Identify which cell holds the provided text, then report its [X, Y] central coordinate. 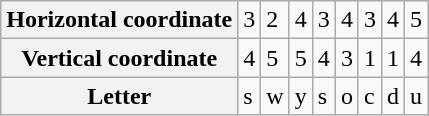
Letter [120, 96]
Horizontal coordinate [120, 20]
c [370, 96]
y [300, 96]
2 [275, 20]
w [275, 96]
Vertical coordinate [120, 58]
u [416, 96]
o [346, 96]
d [392, 96]
